From the cell containing the given text, extract its center point as (X, Y) coordinate. 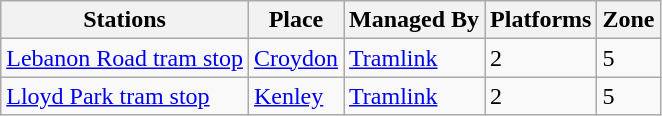
Lloyd Park tram stop (125, 96)
Place (296, 20)
Platforms (541, 20)
Croydon (296, 58)
Kenley (296, 96)
Zone (628, 20)
Stations (125, 20)
Lebanon Road tram stop (125, 58)
Managed By (414, 20)
